Detect which cell encompasses the target text, then output its (X, Y) center coordinate. 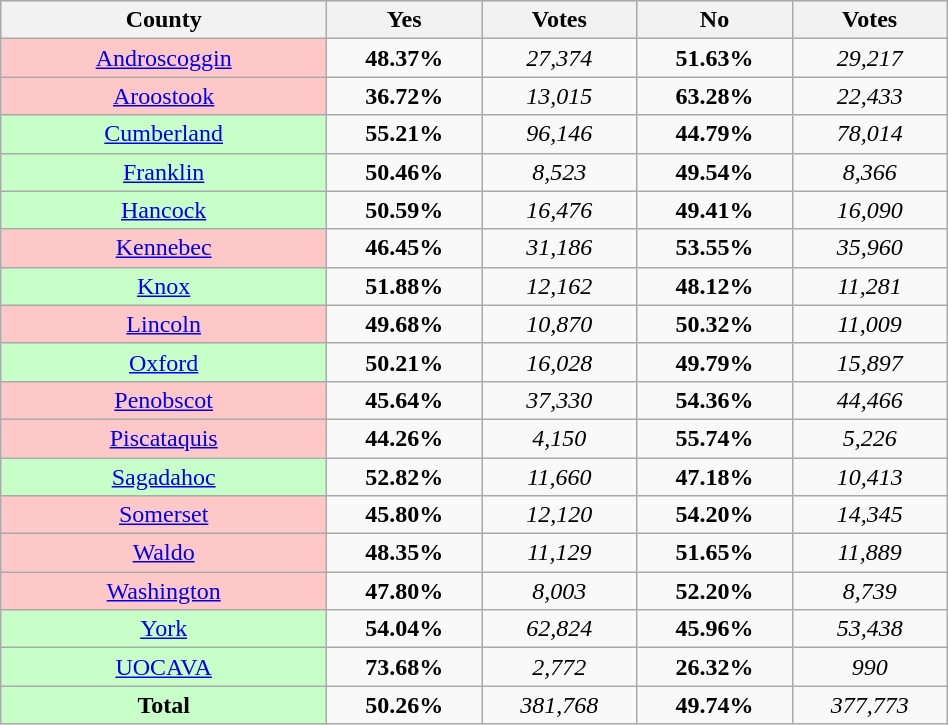
49.79% (714, 362)
63.28% (714, 96)
55.21% (404, 134)
53,438 (870, 629)
54.04% (404, 629)
47.80% (404, 591)
62,824 (560, 629)
48.12% (714, 286)
50.21% (404, 362)
49.68% (404, 324)
Penobscot (164, 400)
990 (870, 667)
15,897 (870, 362)
53.55% (714, 248)
26.32% (714, 667)
Cumberland (164, 134)
49.74% (714, 705)
50.59% (404, 210)
Knox (164, 286)
54.20% (714, 515)
Kennebec (164, 248)
381,768 (560, 705)
York (164, 629)
Franklin (164, 172)
73.68% (404, 667)
Washington (164, 591)
11,660 (560, 477)
10,870 (560, 324)
Hancock (164, 210)
27,374 (560, 58)
35,960 (870, 248)
96,146 (560, 134)
Lincoln (164, 324)
16,476 (560, 210)
Total (164, 705)
45.96% (714, 629)
Aroostook (164, 96)
2,772 (560, 667)
48.35% (404, 553)
22,433 (870, 96)
8,739 (870, 591)
47.18% (714, 477)
52.20% (714, 591)
50.46% (404, 172)
54.36% (714, 400)
UOCAVA (164, 667)
8,366 (870, 172)
51.65% (714, 553)
13,015 (560, 96)
Somerset (164, 515)
48.37% (404, 58)
46.45% (404, 248)
78,014 (870, 134)
31,186 (560, 248)
Waldo (164, 553)
51.88% (404, 286)
11,889 (870, 553)
12,162 (560, 286)
Sagadahoc (164, 477)
29,217 (870, 58)
49.41% (714, 210)
8,523 (560, 172)
Piscataquis (164, 438)
44.79% (714, 134)
45.64% (404, 400)
377,773 (870, 705)
8,003 (560, 591)
52.82% (404, 477)
5,226 (870, 438)
10,413 (870, 477)
50.26% (404, 705)
11,129 (560, 553)
12,120 (560, 515)
50.32% (714, 324)
36.72% (404, 96)
Yes (404, 20)
11,009 (870, 324)
14,345 (870, 515)
16,090 (870, 210)
County (164, 20)
Androscoggin (164, 58)
45.80% (404, 515)
51.63% (714, 58)
49.54% (714, 172)
44,466 (870, 400)
55.74% (714, 438)
No (714, 20)
4,150 (560, 438)
44.26% (404, 438)
16,028 (560, 362)
11,281 (870, 286)
37,330 (560, 400)
Oxford (164, 362)
